Pinpoint the cell where the given text exists, returning its (x, y) midpoint coordinate. 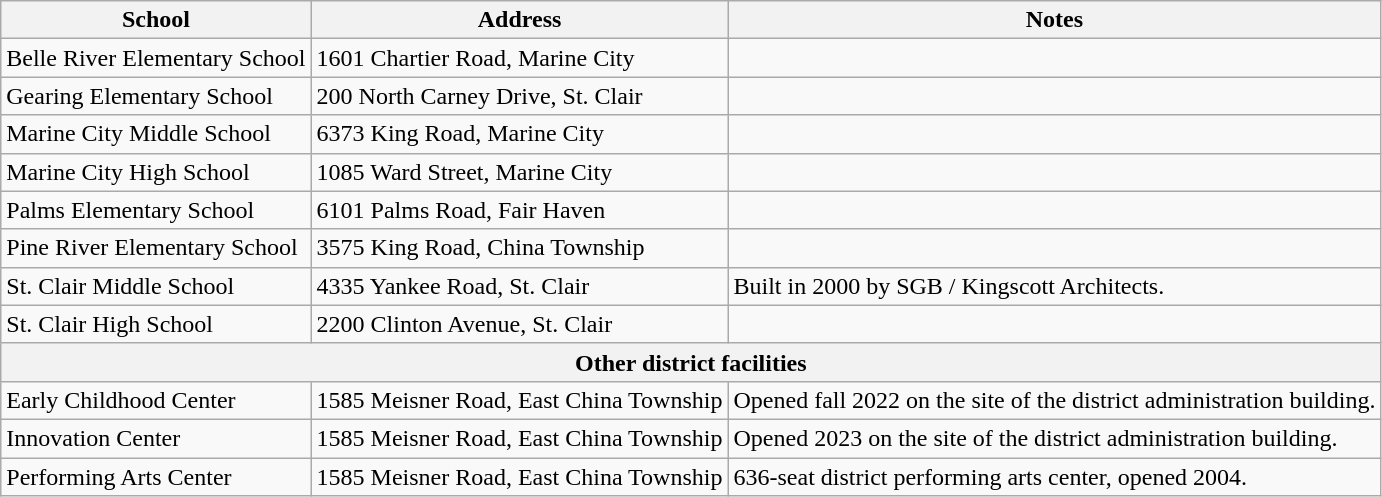
Marine City Middle School (156, 134)
Marine City High School (156, 172)
Opened fall 2022 on the site of the district administration building. (1054, 400)
Notes (1054, 20)
Palms Elementary School (156, 210)
Performing Arts Center (156, 477)
Opened 2023 on the site of the district administration building. (1054, 438)
Other district facilities (691, 362)
4335 Yankee Road, St. Clair (520, 286)
Address (520, 20)
1601 Chartier Road, Marine City (520, 58)
Gearing Elementary School (156, 96)
1085 Ward Street, Marine City (520, 172)
Innovation Center (156, 438)
St. Clair High School (156, 324)
6373 King Road, Marine City (520, 134)
Belle River Elementary School (156, 58)
Pine River Elementary School (156, 248)
3575 King Road, China Township (520, 248)
St. Clair Middle School (156, 286)
2200 Clinton Avenue, St. Clair (520, 324)
Built in 2000 by SGB / Kingscott Architects. (1054, 286)
Early Childhood Center (156, 400)
6101 Palms Road, Fair Haven (520, 210)
200 North Carney Drive, St. Clair (520, 96)
636-seat district performing arts center, opened 2004. (1054, 477)
School (156, 20)
